Output the (x, y) coordinate of the center of the cell containing the given text.  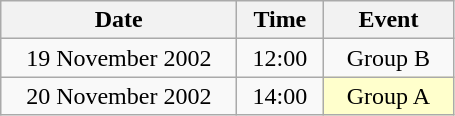
12:00 (280, 58)
Date (119, 20)
Event (388, 20)
Time (280, 20)
14:00 (280, 96)
Group B (388, 58)
Group A (388, 96)
20 November 2002 (119, 96)
19 November 2002 (119, 58)
